Capture the cell that displays the provided text and extract its [x, y] central coordinate. 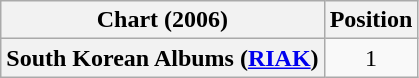
Position [371, 20]
South Korean Albums (RIAK) [162, 58]
1 [371, 58]
Chart (2006) [162, 20]
